Determine the (x, y) coordinate at the center of the cell enclosing the given text.  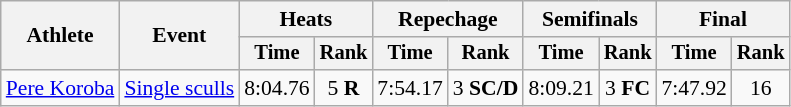
Final (722, 19)
3 SC/D (486, 88)
16 (761, 88)
Repechage (448, 19)
8:04.76 (276, 88)
Pere Koroba (60, 88)
3 FC (628, 88)
Heats (306, 19)
8:09.21 (560, 88)
Athlete (60, 36)
Single sculls (179, 88)
7:54.17 (410, 88)
Semifinals (590, 19)
Event (179, 36)
7:47.92 (694, 88)
5 R (344, 88)
